For the text-containing cell, return its midpoint in [x, y] coordinate format. 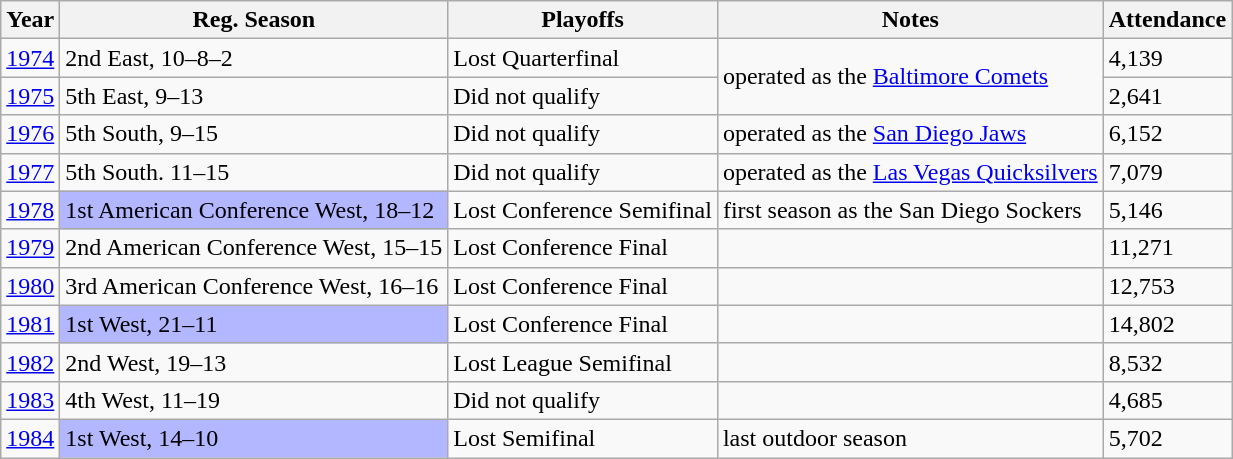
4,685 [1167, 400]
Lost Quarterfinal [583, 58]
2nd East, 10–8–2 [254, 58]
2,641 [1167, 96]
5,146 [1167, 210]
Lost Semifinal [583, 438]
Lost Conference Semifinal [583, 210]
operated as the Baltimore Comets [910, 77]
operated as the Las Vegas Quicksilvers [910, 172]
5th South, 9–15 [254, 134]
1st West, 21–11 [254, 324]
1976 [30, 134]
12,753 [1167, 286]
1st American Conference West, 18–12 [254, 210]
1974 [30, 58]
5th East, 9–13 [254, 96]
Attendance [1167, 20]
first season as the San Diego Sockers [910, 210]
14,802 [1167, 324]
Year [30, 20]
Notes [910, 20]
5,702 [1167, 438]
1983 [30, 400]
last outdoor season [910, 438]
5th South. 11–15 [254, 172]
1977 [30, 172]
1979 [30, 248]
1981 [30, 324]
7,079 [1167, 172]
2nd American Conference West, 15–15 [254, 248]
Playoffs [583, 20]
1978 [30, 210]
1982 [30, 362]
8,532 [1167, 362]
Lost League Semifinal [583, 362]
11,271 [1167, 248]
1975 [30, 96]
1980 [30, 286]
Reg. Season [254, 20]
4,139 [1167, 58]
6,152 [1167, 134]
1st West, 14–10 [254, 438]
1984 [30, 438]
4th West, 11–19 [254, 400]
3rd American Conference West, 16–16 [254, 286]
operated as the San Diego Jaws [910, 134]
2nd West, 19–13 [254, 362]
